Return the (x, y) coordinate for the center point of the cell that contains the specified text.  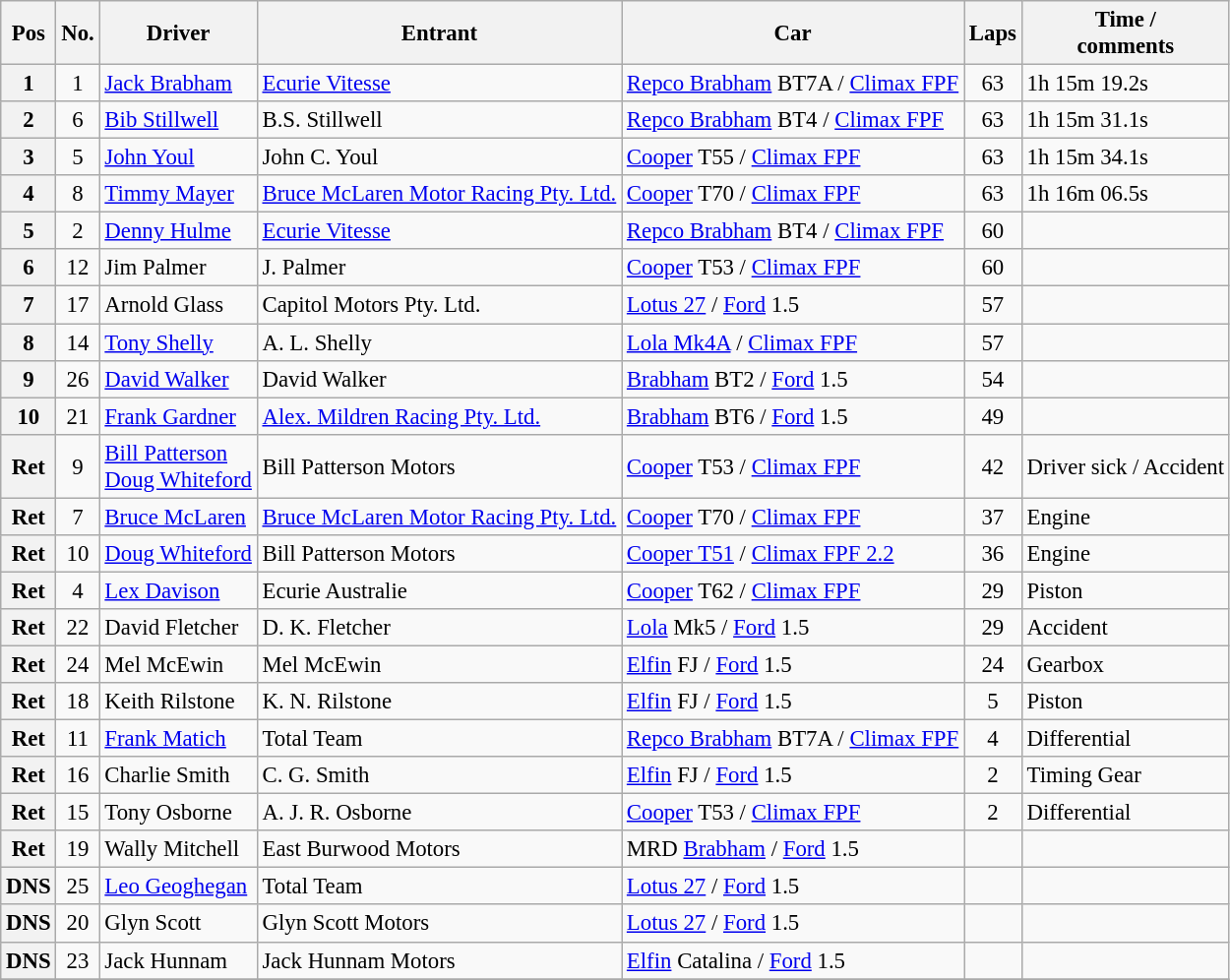
1h 15m 34.1s (1126, 157)
J. Palmer (439, 269)
Timmy Mayer (178, 194)
Alex. Mildren Racing Pty. Ltd. (439, 416)
26 (78, 379)
Lola Mk5 / Ford 1.5 (793, 628)
Gearbox (1126, 664)
East Burwood Motors (439, 849)
Cooper T51 / Climax FPF 2.2 (793, 554)
Jack Brabham (178, 84)
Tony Osborne (178, 813)
Elfin Catalina / Ford 1.5 (793, 960)
Bruce McLaren (178, 517)
Car (793, 33)
Frank Gardner (178, 416)
25 (78, 887)
Doug Whiteford (178, 554)
11 (78, 739)
John Youl (178, 157)
16 (78, 775)
Tony Shelly (178, 342)
Jack Hunnam (178, 960)
David Fletcher (178, 628)
17 (78, 305)
Cooper T62 / Climax FPF (793, 590)
Keith Rilstone (178, 702)
Lola Mk4A / Climax FPF (793, 342)
14 (78, 342)
Driver sick / Accident (1126, 466)
19 (78, 849)
K. N. Rilstone (439, 702)
Capitol Motors Pty. Ltd. (439, 305)
42 (994, 466)
Brabham BT2 / Ford 1.5 (793, 379)
D. K. Fletcher (439, 628)
Jack Hunnam Motors (439, 960)
Bib Stillwell (178, 120)
Pos (29, 33)
Wally Mitchell (178, 849)
Timing Gear (1126, 775)
Ecurie Australie (439, 590)
Arnold Glass (178, 305)
Frank Matich (178, 739)
3 (29, 157)
No. (78, 33)
Bill Patterson Doug Whiteford (178, 466)
Denny Hulme (178, 231)
12 (78, 269)
Charlie Smith (178, 775)
A. L. Shelly (439, 342)
15 (78, 813)
Glyn Scott (178, 924)
Glyn Scott Motors (439, 924)
Time / comments (1126, 33)
18 (78, 702)
36 (994, 554)
B.S. Stillwell (439, 120)
Cooper T55 / Climax FPF (793, 157)
21 (78, 416)
1h 15m 19.2s (1126, 84)
49 (994, 416)
Driver (178, 33)
1h 15m 31.1s (1126, 120)
Laps (994, 33)
MRD Brabham / Ford 1.5 (793, 849)
23 (78, 960)
Leo Geoghegan (178, 887)
A. J. R. Osborne (439, 813)
Brabham BT6 / Ford 1.5 (793, 416)
Jim Palmer (178, 269)
22 (78, 628)
C. G. Smith (439, 775)
20 (78, 924)
Entrant (439, 33)
54 (994, 379)
1h 16m 06.5s (1126, 194)
Accident (1126, 628)
37 (994, 517)
John C. Youl (439, 157)
Lex Davison (178, 590)
